Scan for the cell matching the given text and deliver its (x, y) coordinate at center. 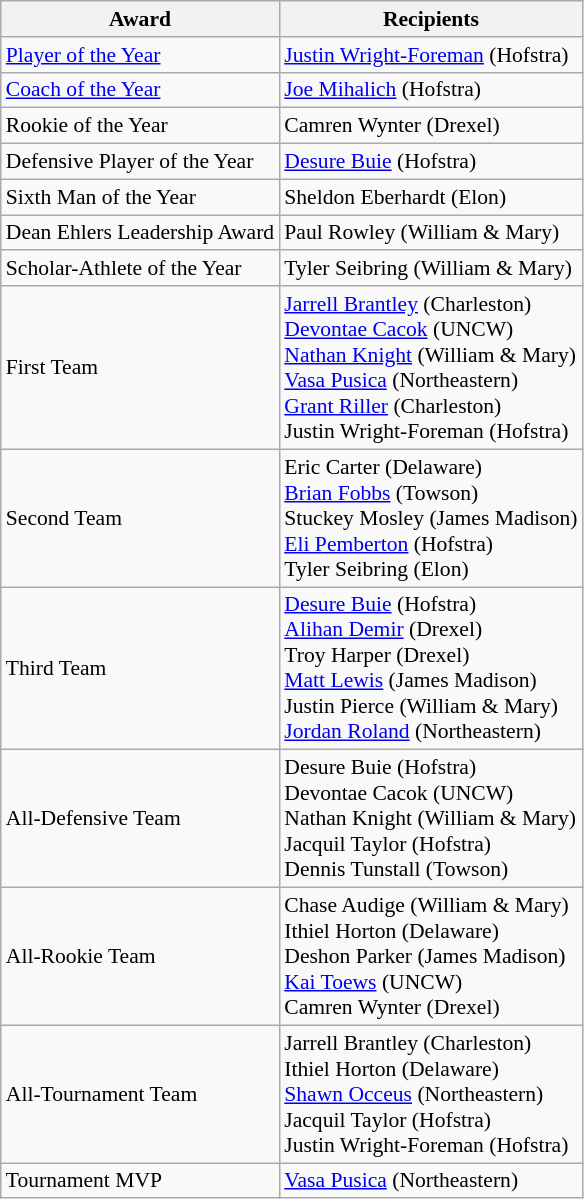
Dean Ehlers Leadership Award (140, 233)
Tyler Seibring (William & Mary) (430, 269)
Camren Wynter (Drexel) (430, 126)
Rookie of the Year (140, 126)
Sheldon Eberhardt (Elon) (430, 197)
Joe Mihalich (Hofstra) (430, 90)
Paul Rowley (William & Mary) (430, 233)
Jarrell Brantley (Charleston) Ithiel Horton (Delaware) Shawn Occeus (Northeastern) Jacquil Taylor (Hofstra) Justin Wright-Foreman (Hofstra) (430, 1094)
Second Team (140, 518)
Coach of the Year (140, 90)
Recipients (430, 19)
All-Tournament Team (140, 1094)
All-Defensive Team (140, 819)
Player of the Year (140, 55)
Sixth Man of the Year (140, 197)
Tournament MVP (140, 1181)
Award (140, 19)
Defensive Player of the Year (140, 162)
Scholar-Athlete of the Year (140, 269)
Eric Carter (Delaware) Brian Fobbs (Towson) Stuckey Mosley (James Madison) Eli Pemberton (Hofstra) Tyler Seibring (Elon) (430, 518)
Desure Buie (Hofstra) (430, 162)
First Team (140, 368)
All-Rookie Team (140, 957)
Chase Audige (William & Mary) Ithiel Horton (Delaware) Deshon Parker (James Madison) Kai Toews (UNCW) Camren Wynter (Drexel) (430, 957)
Third Team (140, 668)
Desure Buie (Hofstra) Devontae Cacok (UNCW) Nathan Knight (William & Mary) Jacquil Taylor (Hofstra) Dennis Tunstall (Towson) (430, 819)
Justin Wright-Foreman (Hofstra) (430, 55)
Vasa Pusica (Northeastern) (430, 1181)
